Capture the cell that displays the provided text and extract its (X, Y) central coordinate. 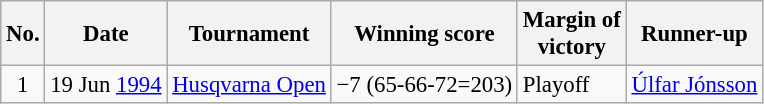
−7 (65-66-72=203) (424, 85)
Husqvarna Open (249, 85)
No. (23, 34)
Margin ofvictory (572, 34)
Playoff (572, 85)
Tournament (249, 34)
Runner-up (694, 34)
Úlfar Jónsson (694, 85)
Date (106, 34)
19 Jun 1994 (106, 85)
1 (23, 85)
Winning score (424, 34)
